For the text-containing cell, return its midpoint in (x, y) coordinate format. 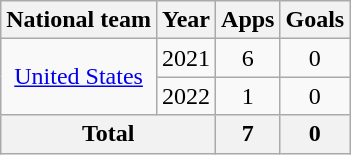
Apps (248, 20)
1 (248, 96)
Year (186, 20)
Goals (315, 20)
2021 (186, 58)
United States (79, 77)
2022 (186, 96)
National team (79, 20)
Total (108, 134)
6 (248, 58)
7 (248, 134)
